Output the (X, Y) coordinate of the center of the cell containing the given text.  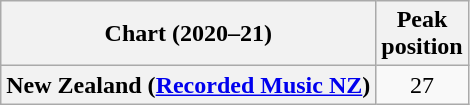
27 (422, 85)
Chart (2020–21) (188, 34)
New Zealand (Recorded Music NZ) (188, 85)
Peakposition (422, 34)
